Determine the (X, Y) coordinate at the center of the cell enclosing the given text.  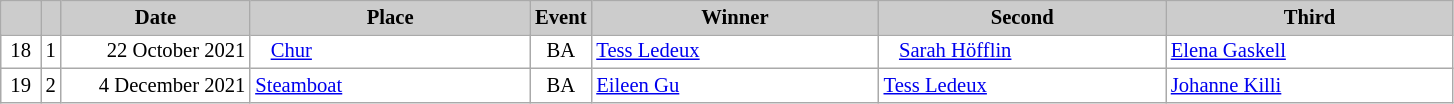
18 (21, 51)
Chur (390, 51)
Sarah Höfflin (1022, 51)
2 (50, 85)
Johanne Killi (1310, 85)
1 (50, 51)
Date (156, 17)
Second (1022, 17)
22 October 2021 (156, 51)
Steamboat (390, 85)
Elena Gaskell (1310, 51)
Third (1310, 17)
Winner (734, 17)
Eileen Gu (734, 85)
Event (560, 17)
4 December 2021 (156, 85)
19 (21, 85)
Place (390, 17)
